From the cell containing the given text, extract its center point as [X, Y] coordinate. 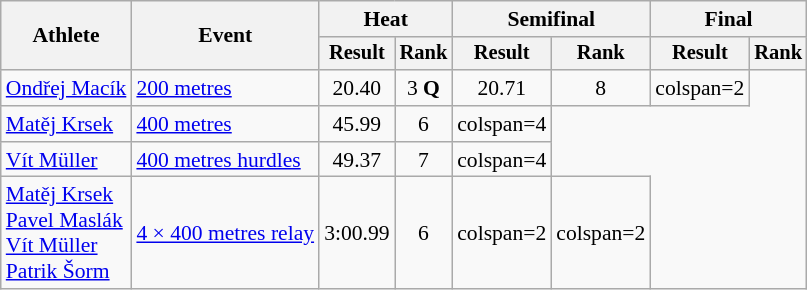
Ondřej Macík [66, 88]
3 Q [424, 88]
20.40 [356, 88]
4 × 400 metres relay [225, 233]
Matěj Krsek [66, 124]
Matěj KrsekPavel MaslákVít MüllerPatrik Šorm [66, 233]
Semifinal [551, 19]
3:00.99 [356, 233]
Vít Müller [66, 160]
Heat [386, 19]
49.37 [356, 160]
8 [600, 88]
400 metres hurdles [225, 160]
20.71 [502, 88]
400 metres [225, 124]
Event [225, 36]
Final [728, 19]
7 [424, 160]
200 metres [225, 88]
45.99 [356, 124]
Athlete [66, 36]
